Identify which cell holds the provided text, then report its [X, Y] central coordinate. 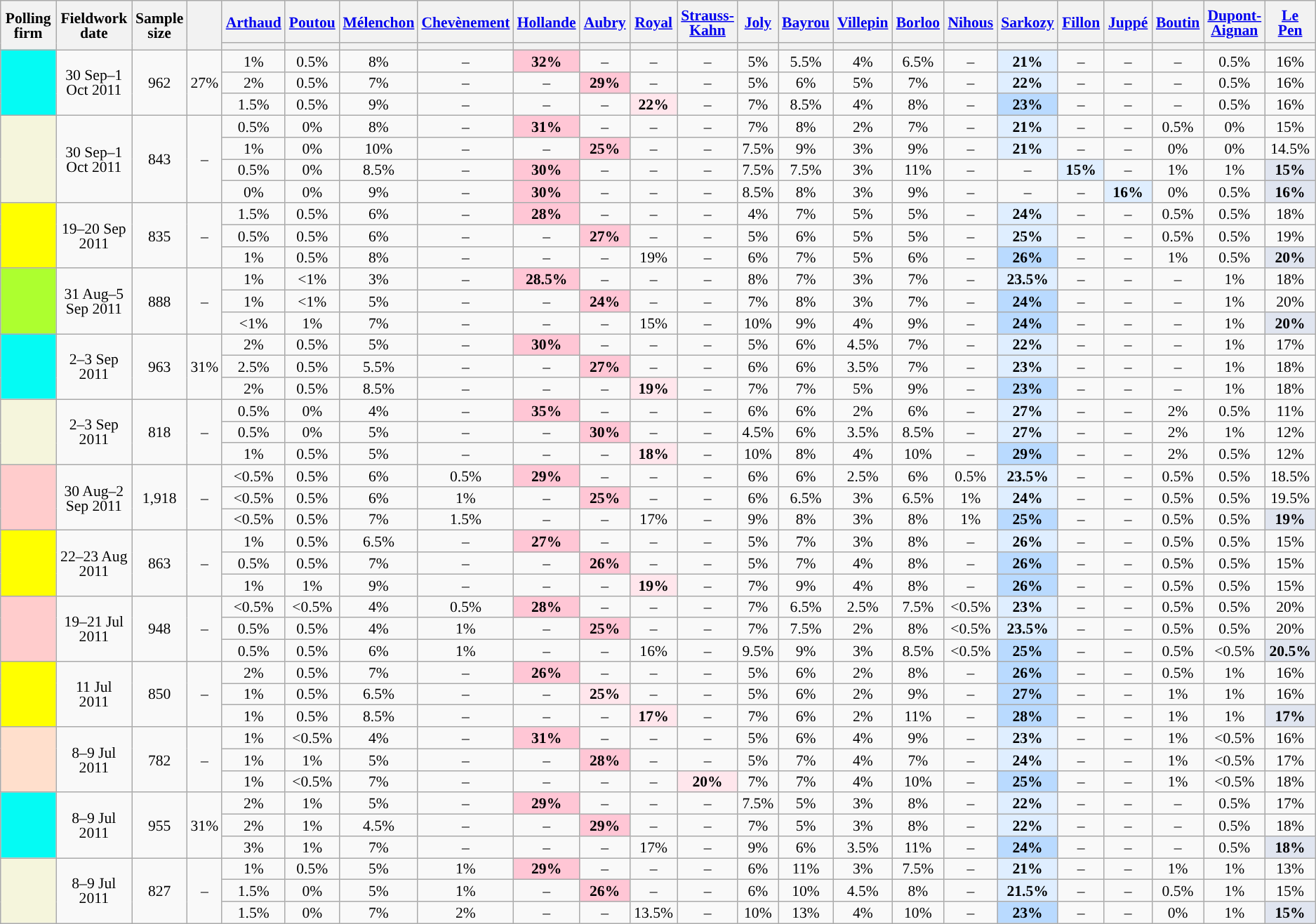
20.5% [1290, 651]
Villepin [863, 22]
Arthaud [253, 22]
963 [159, 366]
Chevènement [465, 22]
13.5% [653, 912]
22–23 Aug 2011 [94, 563]
782 [159, 759]
818 [159, 432]
Hollande [546, 22]
19–21 Jul 2011 [94, 629]
31 Aug–5 Sep 2011 [94, 302]
Samplesize [159, 25]
18.5% [1290, 476]
30 Aug–2 Sep 2011 [94, 498]
14.5% [1290, 149]
11 Jul 2011 [94, 695]
Nihous [971, 22]
9.5% [758, 651]
835 [159, 236]
Dupont-Aignan [1235, 22]
21.5% [1028, 891]
Joly [758, 22]
863 [159, 563]
35% [546, 410]
Strauss-Kahn [707, 22]
888 [159, 302]
Aubry [605, 22]
Borloo [918, 22]
28.5% [546, 279]
Royal [653, 22]
Poutou [312, 22]
Polling firm [28, 25]
Mélenchon [378, 22]
Le Pen [1290, 22]
Boutin [1178, 22]
Bayrou [806, 22]
955 [159, 825]
843 [159, 159]
948 [159, 629]
850 [159, 695]
1,918 [159, 498]
19–20 Sep 2011 [94, 236]
Fieldwork date [94, 25]
32% [546, 60]
Juppé [1128, 22]
Sarkozy [1028, 22]
Fillon [1081, 22]
827 [159, 891]
19.5% [1290, 498]
962 [159, 83]
